Provide the [x, y] coordinate of the cell's center where the given text is located.  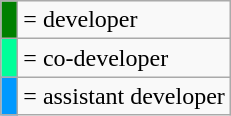
= assistant developer [124, 96]
= developer [124, 20]
= co-developer [124, 58]
